Scan for the cell matching the given text and deliver its (x, y) coordinate at center. 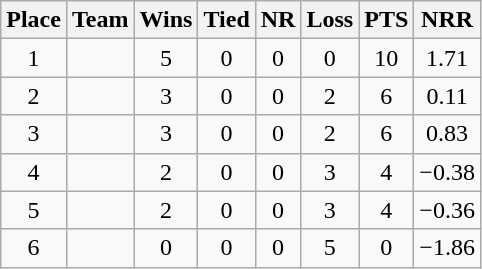
0.83 (448, 134)
Loss (330, 20)
Tied (226, 20)
Place (34, 20)
PTS (386, 20)
−1.86 (448, 248)
1 (34, 58)
0.11 (448, 96)
−0.36 (448, 210)
Wins (166, 20)
NR (278, 20)
−0.38 (448, 172)
1.71 (448, 58)
NRR (448, 20)
Team (100, 20)
10 (386, 58)
